Return the (X, Y) coordinate for the center point of the cell that contains the specified text.  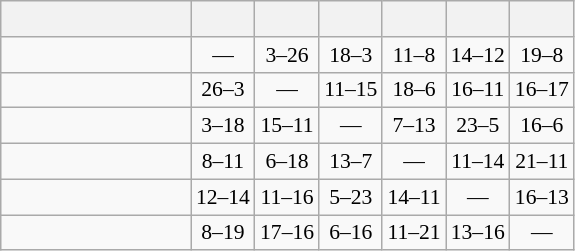
18–3 (350, 55)
8–11 (223, 162)
13–7 (350, 162)
19–8 (542, 55)
11–16 (287, 197)
14–12 (478, 55)
11–21 (414, 233)
5–23 (350, 197)
3–26 (287, 55)
11–8 (414, 55)
17–16 (287, 233)
14–11 (414, 197)
11–14 (478, 162)
11–15 (350, 90)
16–6 (542, 126)
16–11 (478, 90)
8–19 (223, 233)
21–11 (542, 162)
6–16 (350, 233)
3–18 (223, 126)
15–11 (287, 126)
13–16 (478, 233)
16–13 (542, 197)
18–6 (414, 90)
7–13 (414, 126)
26–3 (223, 90)
6–18 (287, 162)
16–17 (542, 90)
12–14 (223, 197)
23–5 (478, 126)
